Locate the cell with the specified text and output its [x, y] center coordinate. 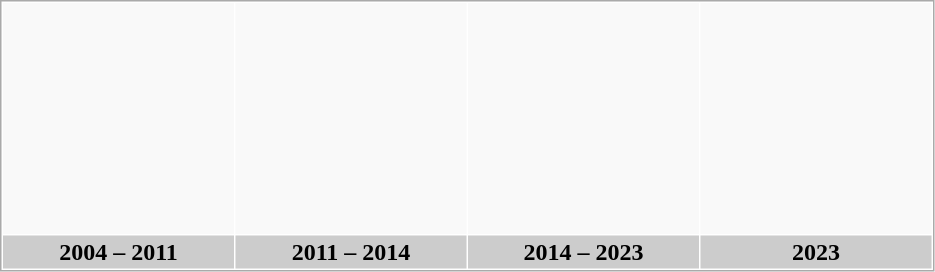
2011 – 2014 [352, 252]
2014 – 2023 [584, 252]
2023 [816, 252]
2004 – 2011 [118, 252]
